Find where the given text appears and provide that cell's center as [x, y] coordinate. 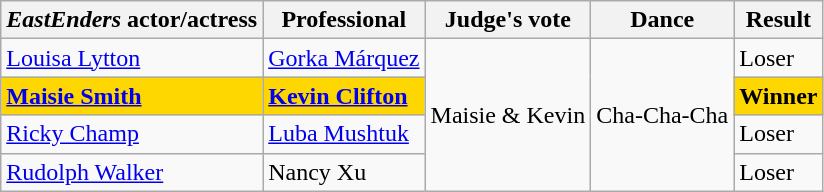
Winner [778, 96]
Gorka Márquez [344, 58]
Maisie Smith [132, 96]
Rudolph Walker [132, 172]
Maisie & Kevin [508, 115]
Dance [662, 20]
Luba Mushtuk [344, 134]
Nancy Xu [344, 172]
Ricky Champ [132, 134]
Result [778, 20]
EastEnders actor/actress [132, 20]
Professional [344, 20]
Cha-Cha-Cha [662, 115]
Judge's vote [508, 20]
Kevin Clifton [344, 96]
Louisa Lytton [132, 58]
